Capture the cell that displays the provided text and extract its (X, Y) central coordinate. 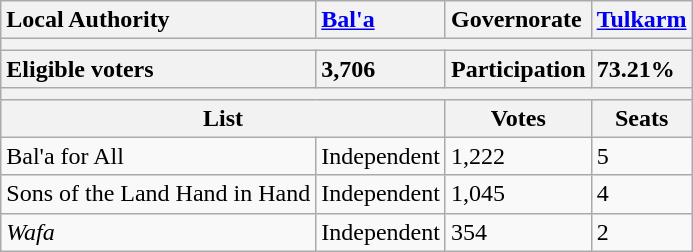
Seats (642, 118)
Eligible voters (158, 69)
List (224, 118)
Sons of the Land Hand in Hand (158, 194)
1,045 (518, 194)
Participation (518, 69)
1,222 (518, 156)
3,706 (381, 69)
Votes (518, 118)
Governorate (518, 20)
Bal'a (381, 20)
2 (642, 232)
4 (642, 194)
5 (642, 156)
73.21% (642, 69)
Local Authority (158, 20)
Wafa (158, 232)
Bal'a for All (158, 156)
Tulkarm (642, 20)
354 (518, 232)
